Extract the [x, y] coordinate from the center of the cell holding the provided text.  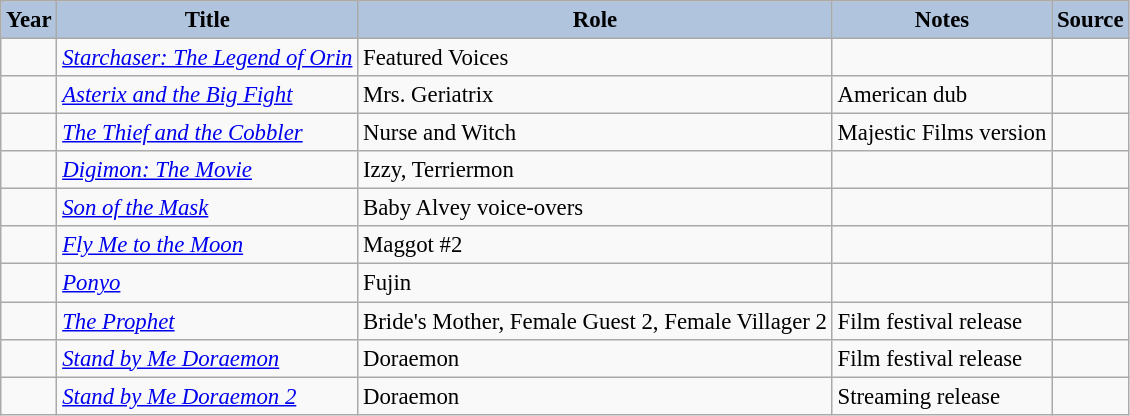
The Thief and the Cobbler [208, 133]
American dub [942, 95]
Featured Voices [595, 58]
Izzy, Terriermon [595, 170]
Maggot #2 [595, 245]
Source [1090, 20]
Role [595, 20]
Ponyo [208, 283]
Notes [942, 20]
Fujin [595, 283]
Stand by Me Doraemon [208, 358]
Bride's Mother, Female Guest 2, Female Villager 2 [595, 321]
Nurse and Witch [595, 133]
Asterix and the Big Fight [208, 95]
Title [208, 20]
Year [29, 20]
Majestic Films version [942, 133]
Starchaser: The Legend of Orin [208, 58]
Son of the Mask [208, 208]
Mrs. Geriatrix [595, 95]
Digimon: The Movie [208, 170]
Fly Me to the Moon [208, 245]
Streaming release [942, 396]
Baby Alvey voice-overs [595, 208]
The Prophet [208, 321]
Stand by Me Doraemon 2 [208, 396]
